From the cell containing the given text, extract its center point as (X, Y) coordinate. 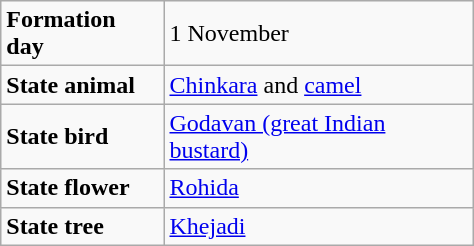
State flower (82, 188)
State tree (82, 226)
State bird (82, 136)
Rohida (318, 188)
Formation day (82, 34)
State animal (82, 85)
Godavan (great Indian bustard) (318, 136)
1 November (318, 34)
Chinkara and camel (318, 85)
Khejadi (318, 226)
